Extract the (x, y) coordinate from the center of the cell holding the provided text.  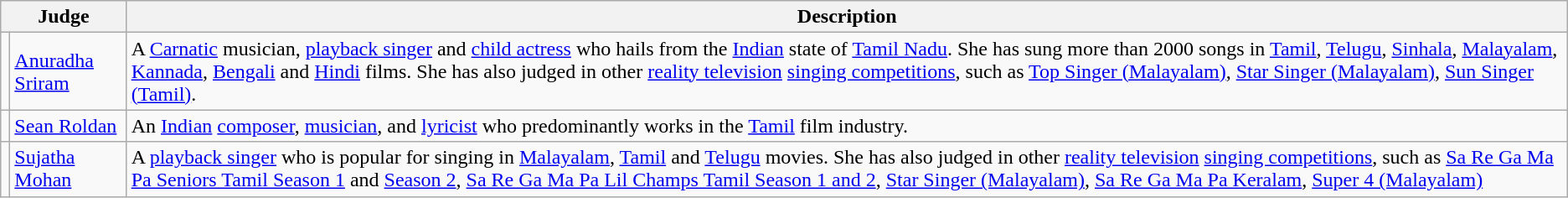
An Indian composer, musician, and lyricist who predominantly works in the Tamil film industry. (847, 126)
Anuradha Sriram (69, 71)
Judge (64, 17)
Sean Roldan (69, 126)
Description (847, 17)
Sujatha Mohan (69, 169)
